Return the [X, Y] coordinate for the center point of the cell that contains the specified text.  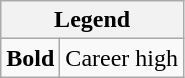
Legend [92, 20]
Bold [30, 58]
Career high [122, 58]
